Return the [X, Y] coordinate for the center point of the cell that contains the specified text.  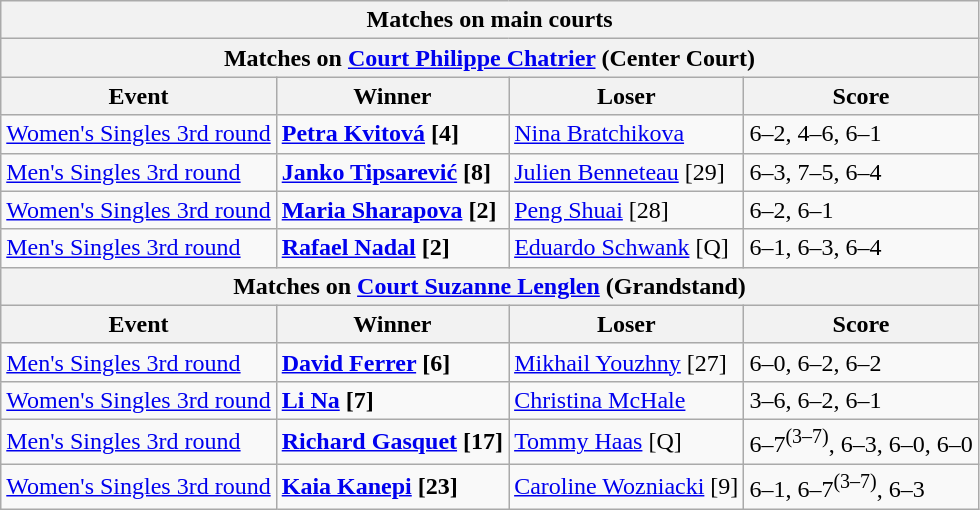
Eduardo Schwank [Q] [626, 248]
6–2, 4–6, 6–1 [861, 134]
6–1, 6–7(3–7), 6–3 [861, 486]
Rafael Nadal [2] [392, 248]
David Ferrer [6] [392, 362]
Mikhail Youzhny [27] [626, 362]
Matches on Court Philippe Chatrier (Center Court) [490, 58]
Matches on Court Suzanne Lenglen (Grandstand) [490, 286]
6–2, 6–1 [861, 210]
Petra Kvitová [4] [392, 134]
6–1, 6–3, 6–4 [861, 248]
Janko Tipsarević [8] [392, 172]
6–3, 7–5, 6–4 [861, 172]
Peng Shuai [28] [626, 210]
Christina McHale [626, 400]
6–7(3–7), 6–3, 6–0, 6–0 [861, 442]
Julien Benneteau [29] [626, 172]
Richard Gasquet [17] [392, 442]
Matches on main courts [490, 20]
Li Na [7] [392, 400]
Maria Sharapova [2] [392, 210]
6–0, 6–2, 6–2 [861, 362]
Nina Bratchikova [626, 134]
Kaia Kanepi [23] [392, 486]
Caroline Wozniacki [9] [626, 486]
Tommy Haas [Q] [626, 442]
3–6, 6–2, 6–1 [861, 400]
